Return the [X, Y] coordinate for the center point of the cell that contains the specified text.  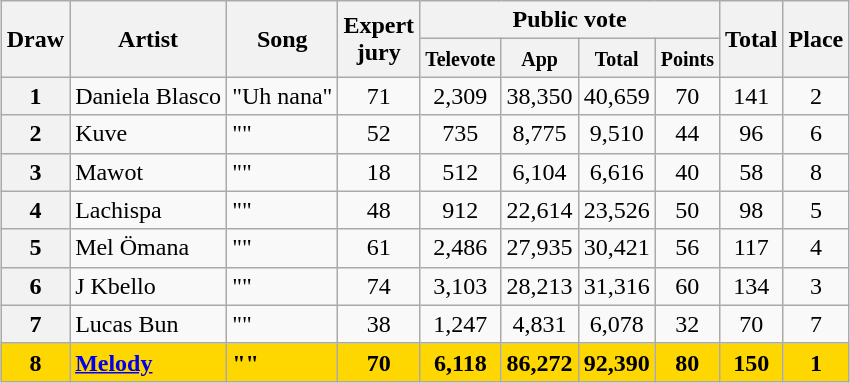
48 [379, 210]
6,104 [540, 172]
141 [752, 96]
Lachispa [148, 210]
735 [460, 134]
2,309 [460, 96]
44 [687, 134]
150 [752, 362]
38 [379, 324]
134 [752, 286]
30,421 [616, 248]
31,316 [616, 286]
92,390 [616, 362]
Daniela Blasco [148, 96]
Song [282, 39]
71 [379, 96]
4,831 [540, 324]
38,350 [540, 96]
74 [379, 286]
Televote [460, 58]
Kuve [148, 134]
40 [687, 172]
50 [687, 210]
61 [379, 248]
58 [752, 172]
912 [460, 210]
56 [687, 248]
22,614 [540, 210]
Lucas Bun [148, 324]
Expertjury [379, 39]
98 [752, 210]
Draw [35, 39]
18 [379, 172]
512 [460, 172]
96 [752, 134]
23,526 [616, 210]
Mel Ömana [148, 248]
1,247 [460, 324]
Melody [148, 362]
"Uh nana" [282, 96]
60 [687, 286]
Place [816, 39]
Points [687, 58]
8,775 [540, 134]
J Kbello [148, 286]
3,103 [460, 286]
40,659 [616, 96]
6,118 [460, 362]
9,510 [616, 134]
80 [687, 362]
Mawot [148, 172]
2,486 [460, 248]
6,078 [616, 324]
32 [687, 324]
App [540, 58]
Public vote [570, 20]
6,616 [616, 172]
28,213 [540, 286]
117 [752, 248]
52 [379, 134]
27,935 [540, 248]
86,272 [540, 362]
Artist [148, 39]
